Scan for the cell matching the given text and deliver its (X, Y) coordinate at center. 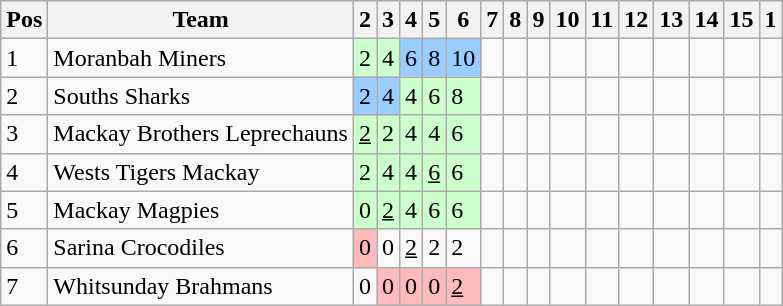
Mackay Magpies (201, 210)
12 (636, 20)
15 (742, 20)
14 (706, 20)
Souths Sharks (201, 96)
Mackay Brothers Leprechauns (201, 134)
Pos (24, 20)
Wests Tigers Mackay (201, 172)
Moranbah Miners (201, 58)
9 (538, 20)
11 (602, 20)
13 (672, 20)
Team (201, 20)
Whitsunday Brahmans (201, 286)
Sarina Crocodiles (201, 248)
